Search for the cell housing the specified text and yield its (X, Y) center coordinate. 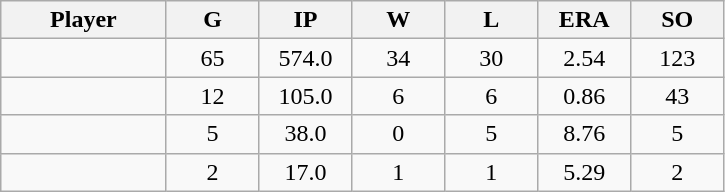
0.86 (584, 96)
0 (398, 134)
W (398, 20)
2.54 (584, 58)
8.76 (584, 134)
30 (492, 58)
123 (678, 58)
574.0 (306, 58)
43 (678, 96)
5.29 (584, 172)
17.0 (306, 172)
105.0 (306, 96)
G (212, 20)
34 (398, 58)
SO (678, 20)
Player (84, 20)
L (492, 20)
12 (212, 96)
IP (306, 20)
38.0 (306, 134)
65 (212, 58)
ERA (584, 20)
